For the text-containing cell, return its midpoint in [X, Y] coordinate format. 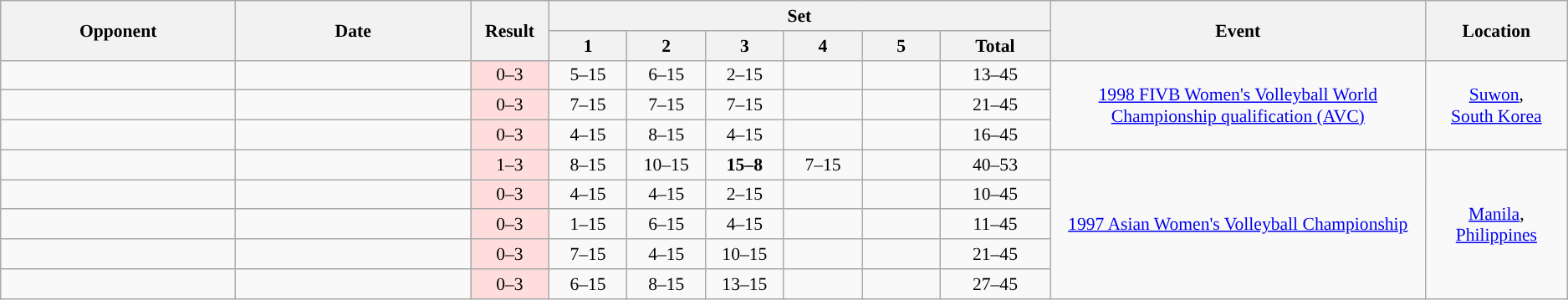
10–45 [995, 195]
Total [995, 46]
1997 Asian Women's Volleyball Championship [1239, 224]
2 [667, 46]
3 [745, 46]
16–45 [995, 135]
Suwon,South Korea [1497, 105]
5 [901, 46]
Date [353, 30]
5–15 [588, 75]
Opponent [119, 30]
Set [799, 16]
1998 FIVB Women's Volleyball World Championship qualification (AVC) [1239, 105]
4 [823, 46]
Manila, Philippines [1497, 224]
1–15 [588, 225]
40–53 [995, 165]
11–45 [995, 225]
27–45 [995, 284]
15–8 [745, 165]
13–15 [745, 284]
13–45 [995, 75]
Event [1239, 30]
1 [588, 46]
1–3 [510, 165]
Location [1497, 30]
Result [510, 30]
